For the text-containing cell, return its midpoint in [X, Y] coordinate format. 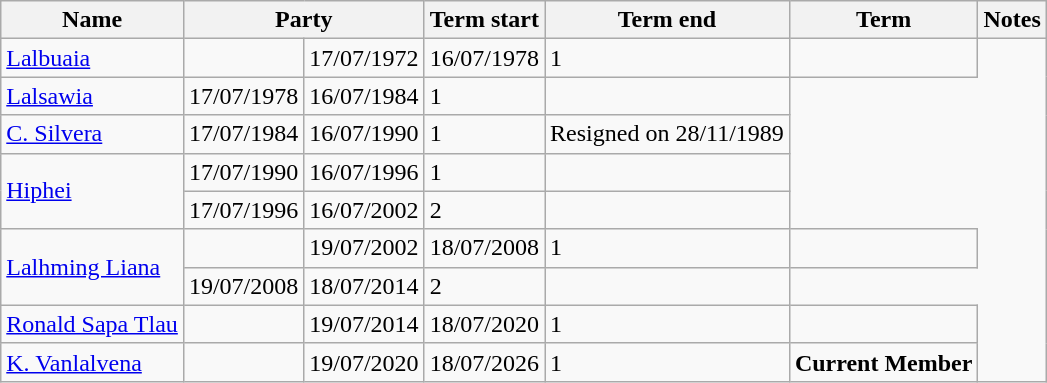
17/07/1978 [243, 96]
Notes [1012, 20]
16/07/1996 [364, 172]
Hiphei [92, 191]
Lalhming Liana [92, 267]
Term start [484, 20]
16/07/1990 [364, 134]
18/07/2020 [484, 324]
19/07/2020 [364, 362]
19/07/2008 [243, 286]
16/07/1984 [364, 96]
C. Silvera [92, 134]
19/07/2002 [364, 248]
Party [304, 20]
Term [884, 20]
17/07/1984 [243, 134]
18/07/2014 [364, 286]
Lalsawia [92, 96]
18/07/2026 [484, 362]
17/07/1972 [364, 58]
Resigned on 28/11/1989 [668, 134]
Current Member [884, 362]
19/07/2014 [364, 324]
18/07/2008 [484, 248]
Lalbuaia [92, 58]
Ronald Sapa Tlau [92, 324]
Name [92, 20]
Term end [668, 20]
16/07/1978 [484, 58]
17/07/1996 [243, 210]
16/07/2002 [364, 210]
17/07/1990 [243, 172]
K. Vanlalvena [92, 362]
